Extract the [X, Y] coordinate from the center of the cell holding the provided text.  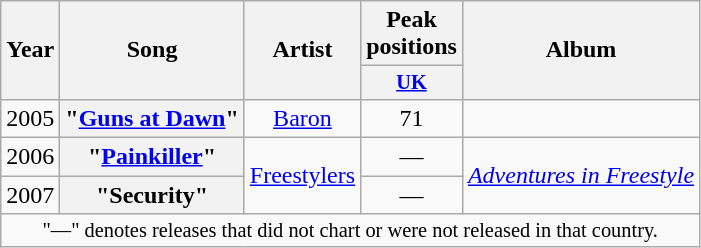
"—" denotes releases that did not chart or were not released in that country. [350, 231]
Artist [302, 50]
2005 [30, 118]
Peak positions [412, 34]
2006 [30, 157]
"Security" [152, 195]
71 [412, 118]
UK [412, 83]
Year [30, 50]
Adventures in Freestyle [580, 176]
Album [580, 50]
Baron [302, 118]
"Painkiller" [152, 157]
Song [152, 50]
Freestylers [302, 176]
"Guns at Dawn" [152, 118]
2007 [30, 195]
